Scan for the cell matching the given text and deliver its (X, Y) coordinate at center. 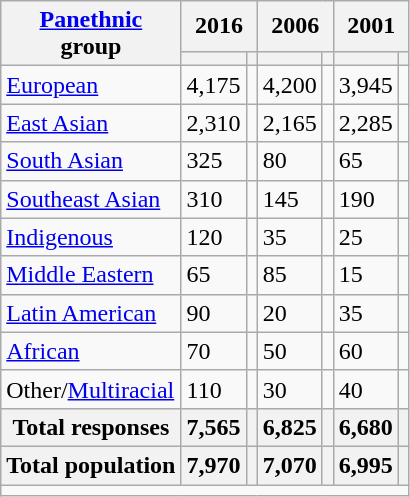
120 (214, 237)
190 (366, 199)
4,175 (214, 85)
Total population (91, 465)
310 (214, 199)
3,945 (366, 85)
Middle Eastern (91, 275)
Panethnicgroup (91, 34)
2,285 (366, 123)
15 (366, 275)
7,070 (290, 465)
Total responses (91, 427)
Other/Multiracial (91, 389)
European (91, 85)
Southeast Asian (91, 199)
70 (214, 351)
30 (290, 389)
40 (366, 389)
African (91, 351)
325 (214, 161)
145 (290, 199)
60 (366, 351)
2,310 (214, 123)
7,970 (214, 465)
East Asian (91, 123)
90 (214, 313)
25 (366, 237)
Latin American (91, 313)
7,565 (214, 427)
2006 (295, 26)
2001 (371, 26)
80 (290, 161)
20 (290, 313)
6,995 (366, 465)
110 (214, 389)
6,680 (366, 427)
4,200 (290, 85)
2016 (219, 26)
Indigenous (91, 237)
6,825 (290, 427)
85 (290, 275)
South Asian (91, 161)
2,165 (290, 123)
50 (290, 351)
